Return [X, Y] of the center of cell containing provided text 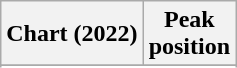
Peakposition [189, 34]
Chart (2022) [72, 34]
